Return the [X, Y] coordinate for the center point of the cell that contains the specified text.  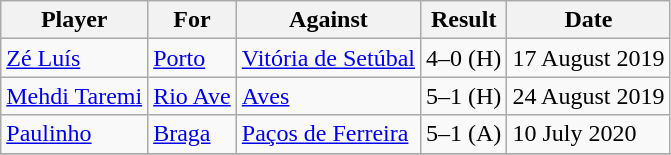
Against [328, 20]
Player [74, 20]
Result [464, 20]
Vitória de Setúbal [328, 58]
Zé Luís [74, 58]
Braga [192, 134]
5–1 (H) [464, 96]
4–0 (H) [464, 58]
For [192, 20]
Rio Ave [192, 96]
Paulinho [74, 134]
Date [588, 20]
17 August 2019 [588, 58]
24 August 2019 [588, 96]
Mehdi Taremi [74, 96]
Paços de Ferreira [328, 134]
Aves [328, 96]
Porto [192, 58]
5–1 (A) [464, 134]
10 July 2020 [588, 134]
